Return [x, y] of the center of cell containing provided text 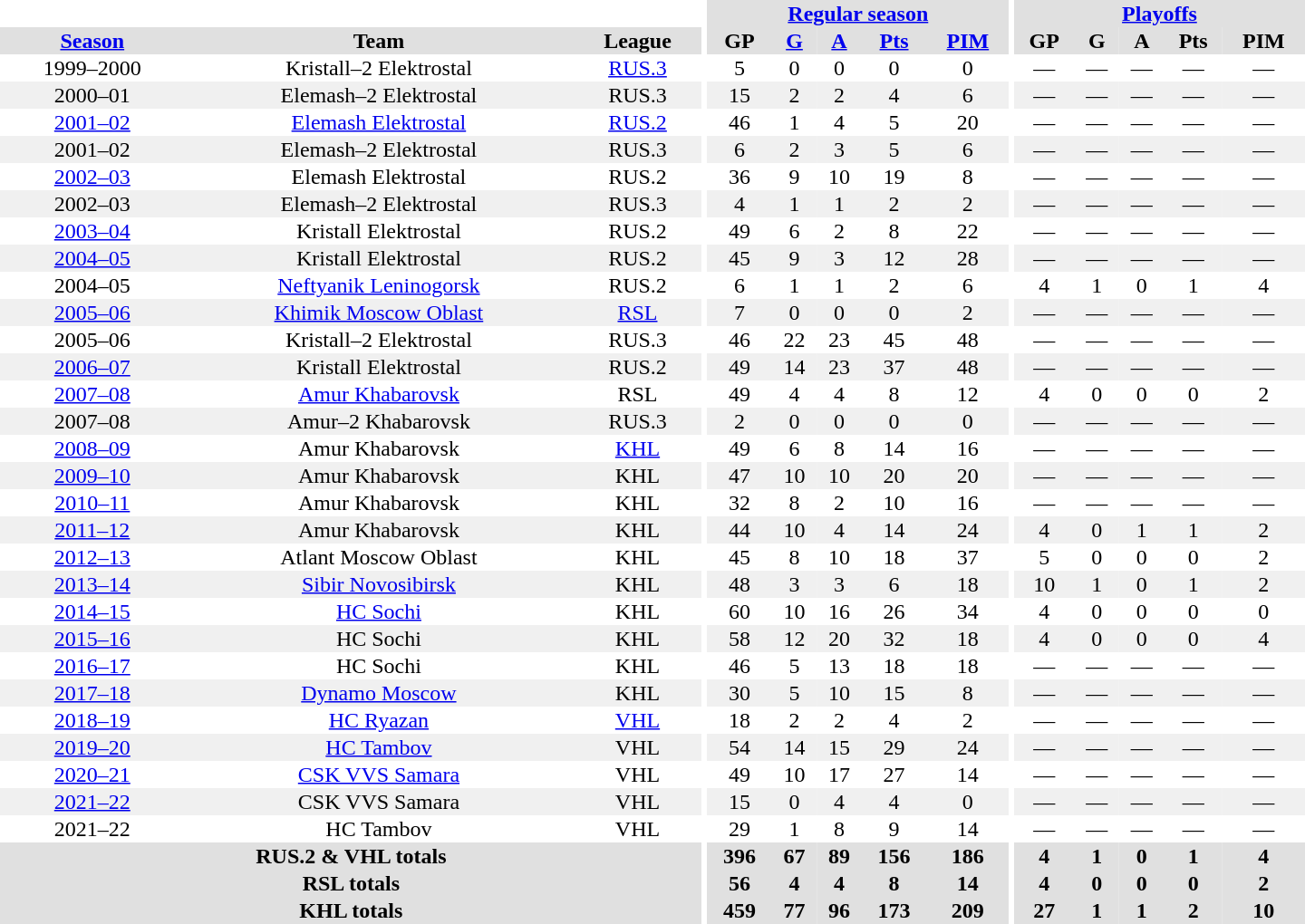
19 [894, 177]
30 [739, 693]
44 [739, 530]
2012–13 [92, 557]
209 [968, 910]
173 [894, 910]
2009–10 [92, 476]
77 [795, 910]
Sibir Novosibirsk [379, 584]
2013–14 [92, 584]
56 [739, 883]
17 [839, 775]
89 [839, 856]
396 [739, 856]
459 [739, 910]
2018–19 [92, 720]
186 [968, 856]
Atlant Moscow Oblast [379, 557]
67 [795, 856]
Regular season [857, 14]
2006–07 [92, 367]
2014–15 [92, 611]
RUS.2 & VHL totals [352, 856]
1999–2000 [92, 68]
Playoffs [1160, 14]
36 [739, 177]
58 [739, 639]
RSL totals [352, 883]
34 [968, 611]
2017–18 [92, 693]
28 [968, 258]
54 [739, 747]
2019–20 [92, 747]
2008–09 [92, 448]
26 [894, 611]
Season [92, 41]
2011–12 [92, 530]
Khimik Moscow Oblast [379, 313]
2000–01 [92, 95]
HC Ryazan [379, 720]
7 [739, 313]
96 [839, 910]
2003–04 [92, 231]
47 [739, 476]
League [637, 41]
2020–21 [92, 775]
2015–16 [92, 639]
Dynamo Moscow [379, 693]
Team [379, 41]
Amur–2 Khabarovsk [379, 421]
13 [839, 666]
2016–17 [92, 666]
2010–11 [92, 503]
60 [739, 611]
Neftyanik Leninogorsk [379, 285]
KHL totals [352, 910]
156 [894, 856]
